Find where the given text appears and provide that cell's center as (x, y) coordinate. 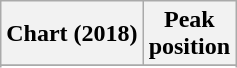
Peak position (189, 34)
Chart (2018) (72, 34)
